Locate the cell with the specified text and output its (x, y) center coordinate. 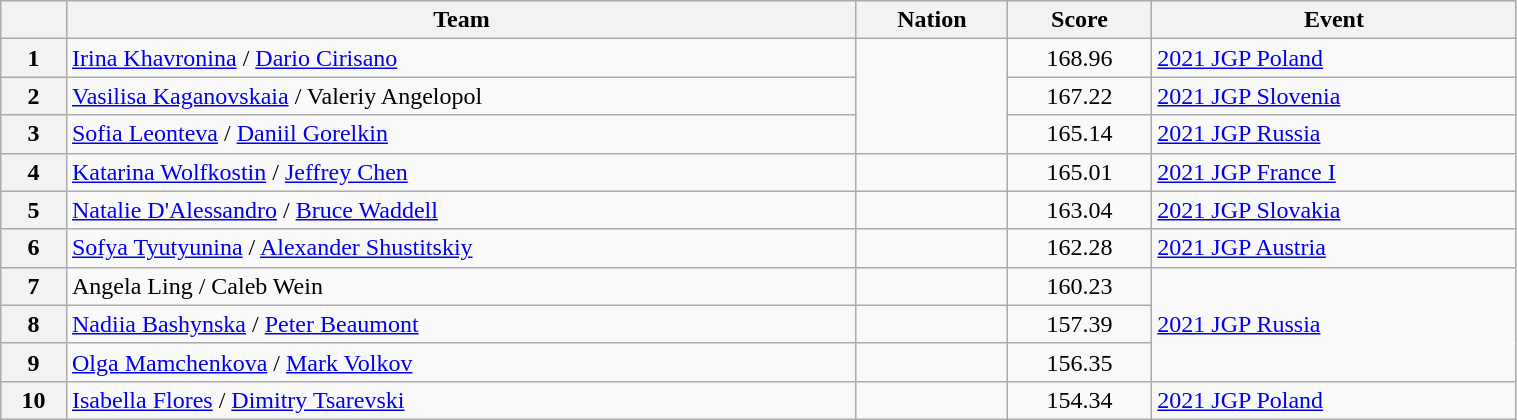
165.01 (1080, 172)
2021 JGP Slovenia (1334, 96)
165.14 (1080, 134)
Isabella Flores / Dimitry Tsarevski (461, 400)
Irina Khavronina / Dario Cirisano (461, 58)
Natalie D'Alessandro / Bruce Waddell (461, 210)
2021 JGP France I (1334, 172)
9 (34, 362)
Nation (932, 20)
157.39 (1080, 324)
156.35 (1080, 362)
Sofia Leonteva / Daniil Gorelkin (461, 134)
Team (461, 20)
168.96 (1080, 58)
7 (34, 286)
2021 JGP Slovakia (1334, 210)
2021 JGP Austria (1334, 248)
3 (34, 134)
Nadiia Bashynska / Peter Beaumont (461, 324)
Katarina Wolfkostin / Jeffrey Chen (461, 172)
Vasilisa Kaganovskaia / Valeriy Angelopol (461, 96)
Score (1080, 20)
167.22 (1080, 96)
1 (34, 58)
6 (34, 248)
8 (34, 324)
5 (34, 210)
Event (1334, 20)
2 (34, 96)
162.28 (1080, 248)
160.23 (1080, 286)
10 (34, 400)
Angela Ling / Caleb Wein (461, 286)
Olga Mamchenkova / Mark Volkov (461, 362)
163.04 (1080, 210)
4 (34, 172)
154.34 (1080, 400)
Sofya Tyutyunina / Alexander Shustitskiy (461, 248)
